Capture the cell that displays the provided text and extract its [X, Y] central coordinate. 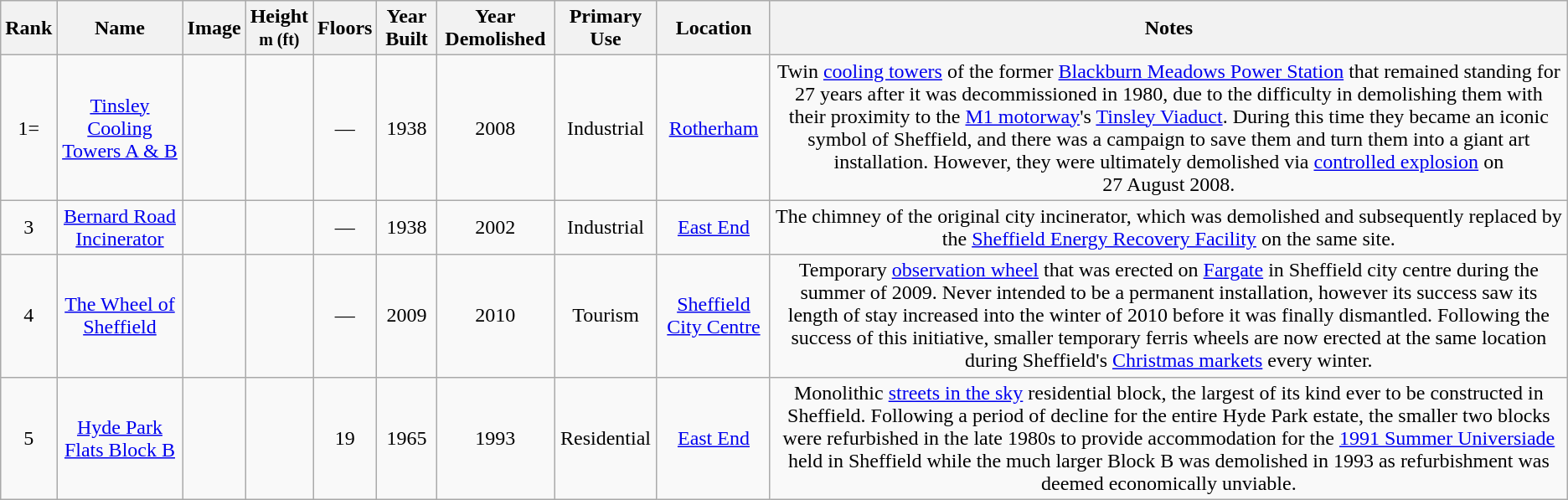
Year Demolished [495, 28]
2009 [407, 316]
Residential [606, 438]
3 [28, 228]
2002 [495, 228]
The Wheel of Sheffield [120, 316]
1993 [495, 438]
19 [345, 438]
1965 [407, 438]
1= [28, 127]
5 [28, 438]
Name [120, 28]
Primary Use [606, 28]
Rotherham [714, 127]
2010 [495, 316]
Rank [28, 28]
Tinsley Cooling Towers A & B [120, 127]
Sheffield City Centre [714, 316]
Location [714, 28]
Hyde Park Flats Block B [120, 438]
Image [214, 28]
2008 [495, 127]
Floors [345, 28]
Bernard Road Incinerator [120, 228]
Year Built [407, 28]
Heightm (ft) [279, 28]
4 [28, 316]
Tourism [606, 316]
Notes [1168, 28]
